For the text-containing cell, return its midpoint in (X, Y) coordinate format. 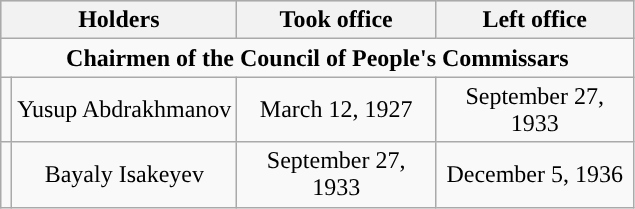
December 5, 1936 (534, 174)
Chairmen of the Council of People's Commissars (318, 58)
Bayaly Isakeyev (124, 174)
Yusup Abdrakhmanov (124, 110)
March 12, 1927 (336, 110)
Left office (534, 20)
Holders (119, 20)
Took office (336, 20)
